For the text-containing cell, return its midpoint in [x, y] coordinate format. 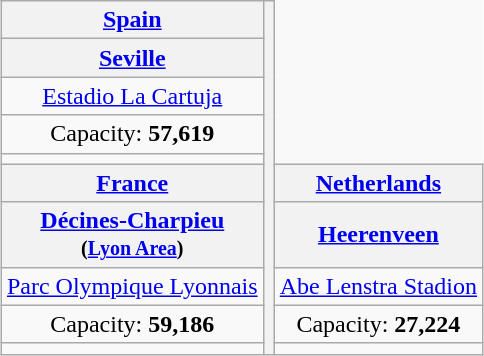
Netherlands [378, 183]
Capacity: 57,619 [132, 134]
Heerenveen [378, 234]
Parc Olympique Lyonnais [132, 286]
France [132, 183]
Abe Lenstra Stadion [378, 286]
Seville [132, 58]
Estadio La Cartuja [132, 96]
Capacity: 27,224 [378, 324]
Spain [132, 20]
Capacity: 59,186 [132, 324]
Décines-Charpieu(Lyon Area) [132, 234]
